Scan for the cell matching the given text and deliver its (x, y) coordinate at center. 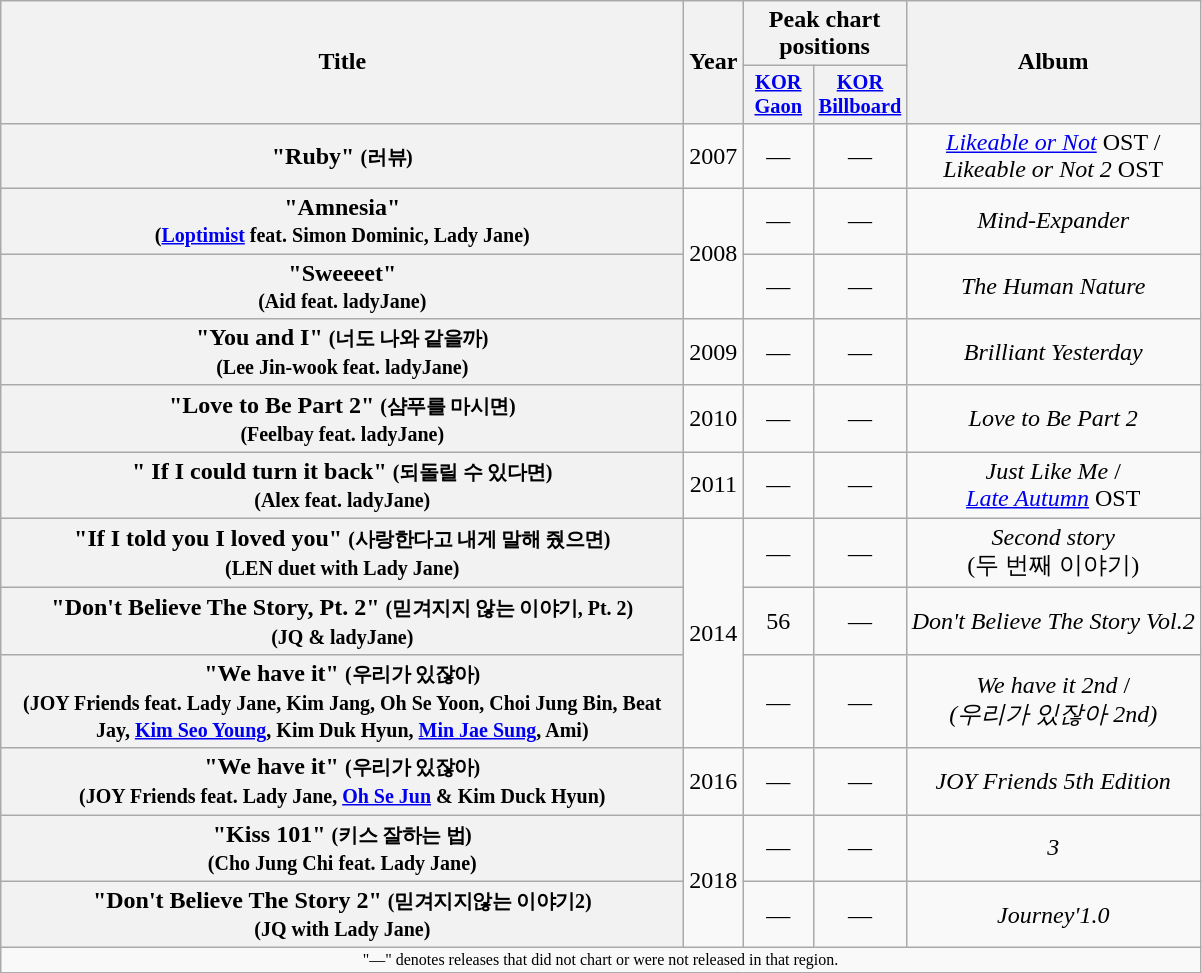
"Ruby" (러뷰) (342, 156)
"You and I" (너도 나와 같을까)(Lee Jin-wook feat. ladyJane) (342, 352)
2007 (714, 156)
KORBillboard (860, 95)
Love to Be Part 2 (1053, 418)
Brilliant Yesterday (1053, 352)
2010 (714, 418)
"Amnesia" (Loptimist feat. Simon Dominic, Lady Jane) (342, 222)
Peak chart positions (824, 34)
Second story (두 번째 이야기) (1053, 553)
2009 (714, 352)
"We have it" (우리가 있잖아)(JOY Friends feat. Lady Jane, Oh Se Jun & Kim Duck Hyun) (342, 782)
Mind-Expander (1053, 222)
3 (1053, 848)
"—" denotes releases that did not chart or were not released in that region. (601, 960)
2016 (714, 782)
Title (342, 62)
"Don't Believe The Story, Pt. 2" (믿겨지지 않는 이야기, Pt. 2)(JQ & ladyJane) (342, 622)
Just Like Me / Late Autumn OST (1053, 486)
Album (1053, 62)
"Kiss 101" (키스 잘하는 법)(Cho Jung Chi feat. Lady Jane) (342, 848)
Year (714, 62)
Likeable or Not OST / Likeable or Not 2 OST (1053, 156)
2011 (714, 486)
" If I could turn it back" (되돌릴 수 있다면)(Alex feat. ladyJane) (342, 486)
The Human Nature (1053, 286)
Journey'1.0 (1053, 914)
2014 (714, 633)
"Sweeeet" (Aid feat. ladyJane) (342, 286)
KORGaon (778, 95)
"Don't Believe The Story 2" (믿겨지지않는 이야기2)(JQ with Lady Jane) (342, 914)
2018 (714, 882)
"We have it" (우리가 있잖아)(JOY Friends feat. Lady Jane, Kim Jang, Oh Se Yoon, Choi Jung Bin, Beat Jay, Kim Seo Young, Kim Duk Hyun, Min Jae Sung, Ami) (342, 701)
JOY Friends 5th Edition (1053, 782)
56 (778, 622)
Don't Believe The Story Vol.2 (1053, 622)
We have it 2nd /(우리가 있잖아 2nd) (1053, 701)
2008 (714, 254)
"If I told you I loved you" (사랑한다고 내게 말해 줬으면)(LEN duet with Lady Jane) (342, 553)
"Love to Be Part 2" (샴푸를 마시면)(Feelbay feat. ladyJane) (342, 418)
